Detect which cell encompasses the target text, then output its (x, y) center coordinate. 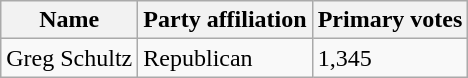
1,345 (390, 58)
Republican (225, 58)
Primary votes (390, 20)
Party affiliation (225, 20)
Name (70, 20)
Greg Schultz (70, 58)
